Return [X, Y] of the center of cell containing provided text 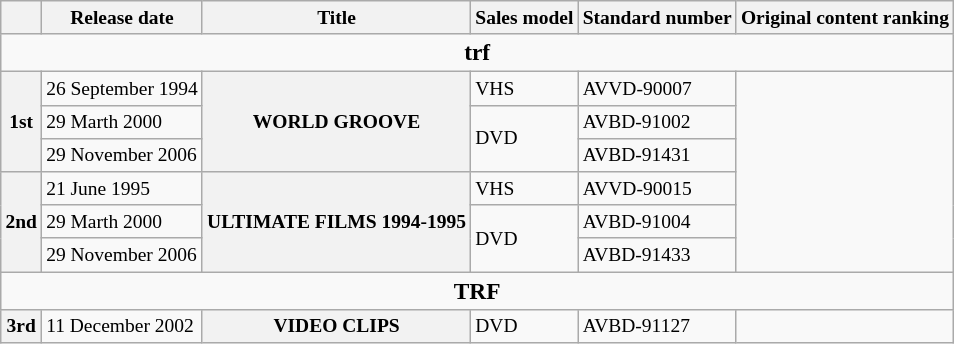
26 September 1994 [122, 88]
TRF [478, 291]
ULTIMATE FILMS 1994-1995 [336, 222]
AVBD-91002 [657, 122]
Original content ranking [844, 18]
Standard number [657, 18]
AVBD-91127 [657, 326]
1st [22, 122]
Release date [122, 18]
AVVD-90015 [657, 188]
3rd [22, 326]
AVVD-90007 [657, 88]
Sales model [524, 18]
AVBD-91433 [657, 254]
trf [478, 53]
2nd [22, 222]
21 June 1995 [122, 188]
AVBD-91004 [657, 222]
11 December 2002 [122, 326]
WORLD GROOVE [336, 122]
Title [336, 18]
VIDEO CLIPS [336, 326]
AVBD-91431 [657, 154]
